Scan for the cell matching the given text and deliver its (X, Y) coordinate at center. 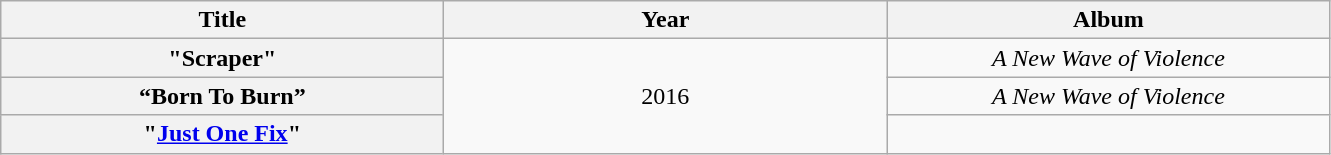
“Born To Burn” (222, 96)
Year (666, 20)
"Just One Fix" (222, 134)
Album (1108, 20)
"Scraper" (222, 58)
Title (222, 20)
2016 (666, 96)
